Locate the cell with the specified text and output its (X, Y) center coordinate. 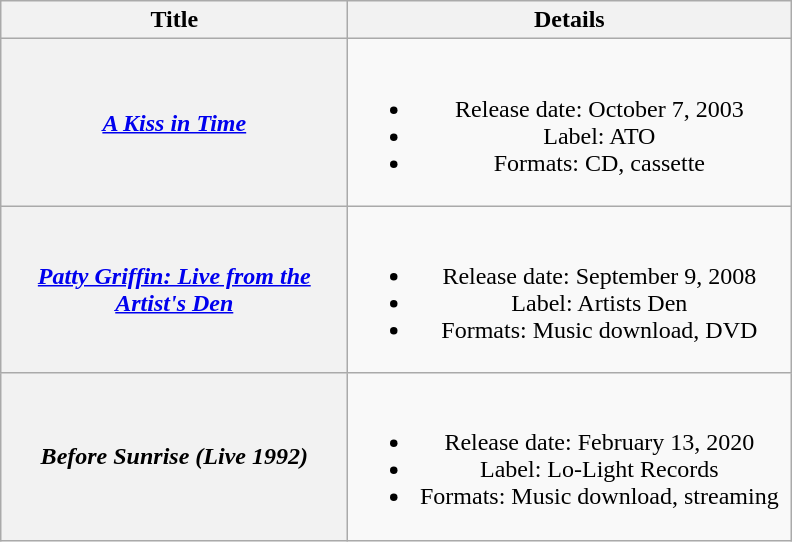
A Kiss in Time (174, 122)
Title (174, 20)
Patty Griffin: Live from the Artist's Den (174, 290)
Before Sunrise (Live 1992) (174, 456)
Release date: September 9, 2008Label: Artists DenFormats: Music download, DVD (570, 290)
Release date: February 13, 2020Label: Lo-Light RecordsFormats: Music download, streaming (570, 456)
Release date: October 7, 2003Label: ATOFormats: CD, cassette (570, 122)
Details (570, 20)
